For the text-containing cell, return its midpoint in [X, Y] coordinate format. 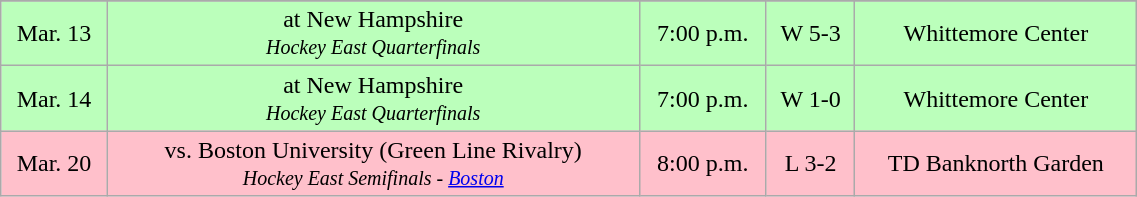
vs. Boston University (Green Line Rivalry) Hockey East Semifinals - Boston [373, 164]
L 3-2 [810, 164]
Mar. 20 [54, 164]
Mar. 14 [54, 98]
Mar. 13 [54, 34]
W 5-3 [810, 34]
8:00 p.m. [702, 164]
TD Banknorth Garden [996, 164]
W 1-0 [810, 98]
